Detect which cell encompasses the target text, then output its (X, Y) center coordinate. 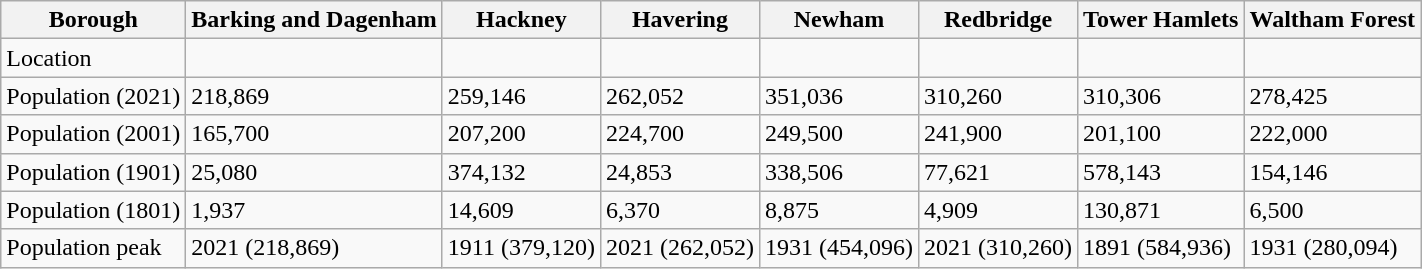
2021 (310,260) (998, 248)
578,143 (1161, 172)
1931 (454,096) (838, 248)
Redbridge (998, 20)
8,875 (838, 210)
Hackney (521, 20)
351,036 (838, 96)
Population (2001) (94, 134)
2021 (218,869) (314, 248)
310,306 (1161, 96)
154,146 (1332, 172)
6,500 (1332, 210)
Waltham Forest (1332, 20)
Population (1901) (94, 172)
374,132 (521, 172)
4,909 (998, 210)
165,700 (314, 134)
25,080 (314, 172)
6,370 (680, 210)
130,871 (1161, 210)
1931 (280,094) (1332, 248)
24,853 (680, 172)
249,500 (838, 134)
207,200 (521, 134)
2021 (262,052) (680, 248)
1911 (379,120) (521, 248)
1891 (584,936) (1161, 248)
Havering (680, 20)
278,425 (1332, 96)
Population (1801) (94, 210)
Population (2021) (94, 96)
Borough (94, 20)
Population peak (94, 248)
310,260 (998, 96)
Barking and Dagenham (314, 20)
338,506 (838, 172)
14,609 (521, 210)
1,937 (314, 210)
262,052 (680, 96)
218,869 (314, 96)
Newham (838, 20)
Tower Hamlets (1161, 20)
259,146 (521, 96)
222,000 (1332, 134)
Location (94, 58)
77,621 (998, 172)
201,100 (1161, 134)
224,700 (680, 134)
241,900 (998, 134)
